Locate the cell with the specified text and output its [X, Y] center coordinate. 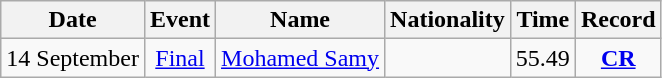
Nationality [448, 20]
Name [300, 20]
Time [542, 20]
Mohamed Samy [300, 58]
55.49 [542, 58]
Date [73, 20]
14 September [73, 58]
CR [618, 58]
Final [180, 58]
Record [618, 20]
Event [180, 20]
